For the text-containing cell, return its midpoint in (x, y) coordinate format. 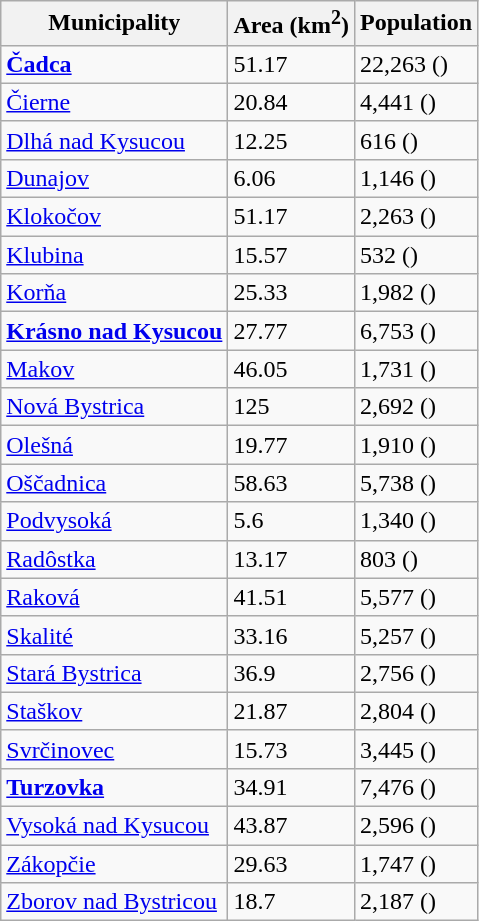
2,596 () (416, 826)
25.33 (292, 293)
1,910 () (416, 445)
34.91 (292, 787)
2,804 () (416, 711)
Krásno nad Kysucou (114, 331)
5.6 (292, 521)
3,445 () (416, 749)
Dunajov (114, 178)
Čadca (114, 64)
2,756 () (416, 673)
803 () (416, 559)
Area (km2) (292, 24)
15.73 (292, 749)
46.05 (292, 369)
Stará Bystrica (114, 673)
616 () (416, 140)
15.57 (292, 255)
12.25 (292, 140)
41.51 (292, 597)
5,738 () (416, 483)
Vysoká nad Kysucou (114, 826)
Zákopčie (114, 864)
22,263 () (416, 64)
125 (292, 407)
2,187 () (416, 902)
27.77 (292, 331)
Dlhá nad Kysucou (114, 140)
Population (416, 24)
532 () (416, 255)
7,476 () (416, 787)
21.87 (292, 711)
Staškov (114, 711)
29.63 (292, 864)
Olešná (114, 445)
Skalité (114, 635)
6.06 (292, 178)
5,257 () (416, 635)
Čierne (114, 102)
Radôstka (114, 559)
Zborov nad Bystricou (114, 902)
Oščadnica (114, 483)
Podvysoká (114, 521)
Nová Bystrica (114, 407)
5,577 () (416, 597)
19.77 (292, 445)
36.9 (292, 673)
Raková (114, 597)
13.17 (292, 559)
Municipality (114, 24)
Korňa (114, 293)
58.63 (292, 483)
Svrčinovec (114, 749)
Makov (114, 369)
6,753 () (416, 331)
1,340 () (416, 521)
18.7 (292, 902)
2,263 () (416, 217)
1,146 () (416, 178)
Klubina (114, 255)
1,731 () (416, 369)
1,982 () (416, 293)
2,692 () (416, 407)
1,747 () (416, 864)
43.87 (292, 826)
20.84 (292, 102)
4,441 () (416, 102)
Klokočov (114, 217)
33.16 (292, 635)
Turzovka (114, 787)
